Search for the cell housing the specified text and yield its (X, Y) center coordinate. 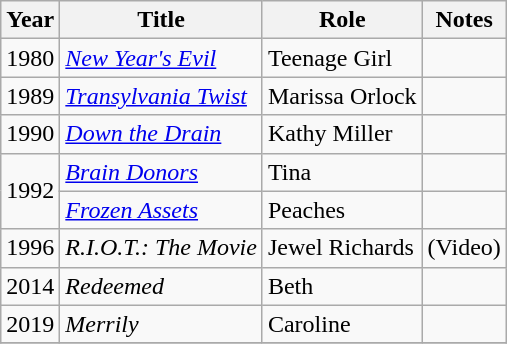
Beth (342, 286)
Year (30, 20)
1980 (30, 58)
Marissa Orlock (342, 96)
1990 (30, 134)
Down the Drain (162, 134)
Tina (342, 172)
2019 (30, 324)
Brain Donors (162, 172)
Notes (464, 20)
1996 (30, 248)
Role (342, 20)
Merrily (162, 324)
Frozen Assets (162, 210)
Peaches (342, 210)
R.I.O.T.: The Movie (162, 248)
1989 (30, 96)
Jewel Richards (342, 248)
Transylvania Twist (162, 96)
2014 (30, 286)
Title (162, 20)
Redeemed (162, 286)
Kathy Miller (342, 134)
Teenage Girl (342, 58)
Caroline (342, 324)
(Video) (464, 248)
New Year's Evil (162, 58)
1992 (30, 191)
